Determine the [x, y] coordinate at the center of the cell enclosing the given text.  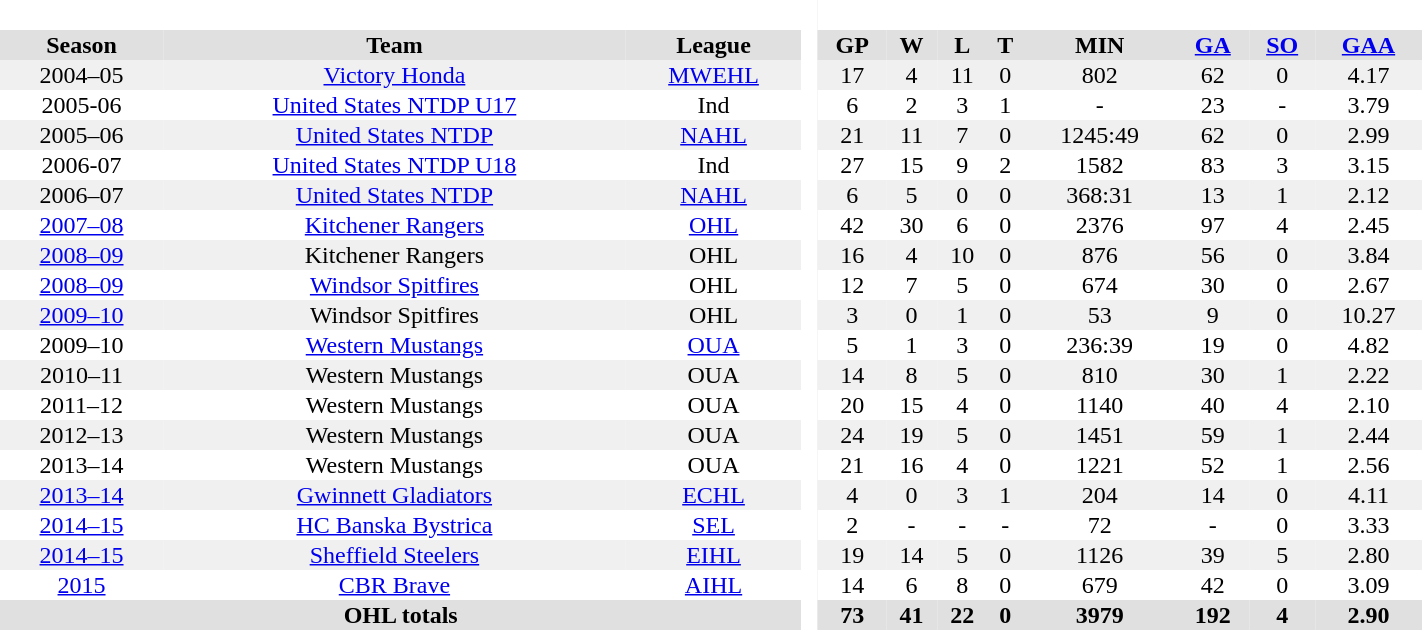
802 [1100, 75]
4.11 [1368, 495]
2015 [82, 585]
Team [394, 45]
T [1005, 45]
2006-07 [82, 165]
10 [962, 255]
12 [852, 285]
1451 [1100, 435]
1245:49 [1100, 135]
40 [1212, 405]
23 [1212, 105]
2.80 [1368, 555]
2.90 [1368, 615]
192 [1212, 615]
876 [1100, 255]
810 [1100, 375]
2.56 [1368, 465]
24 [852, 435]
236:39 [1100, 345]
3979 [1100, 615]
1221 [1100, 465]
2010–11 [82, 375]
Gwinnett Gladiators [394, 495]
League [714, 45]
W [912, 45]
GA [1212, 45]
2.44 [1368, 435]
3.15 [1368, 165]
97 [1212, 225]
AIHL [714, 585]
2.67 [1368, 285]
56 [1212, 255]
2011–12 [82, 405]
39 [1212, 555]
SEL [714, 525]
2.99 [1368, 135]
2004–05 [82, 75]
MIN [1100, 45]
4.17 [1368, 75]
2.10 [1368, 405]
SO [1282, 45]
2.12 [1368, 195]
2376 [1100, 225]
22 [962, 615]
3.79 [1368, 105]
4.82 [1368, 345]
United States NTDP U17 [394, 105]
13 [1212, 195]
2005–06 [82, 135]
GP [852, 45]
3.33 [1368, 525]
1140 [1100, 405]
HC Banska Bystrica [394, 525]
2005-06 [82, 105]
59 [1212, 435]
GAA [1368, 45]
Season [82, 45]
10.27 [1368, 315]
OHL totals [400, 615]
3.84 [1368, 255]
72 [1100, 525]
2.22 [1368, 375]
2007–08 [82, 225]
204 [1100, 495]
20 [852, 405]
53 [1100, 315]
Victory Honda [394, 75]
52 [1212, 465]
368:31 [1100, 195]
1582 [1100, 165]
EIHL [714, 555]
1126 [1100, 555]
2.45 [1368, 225]
679 [1100, 585]
73 [852, 615]
United States NTDP U18 [394, 165]
41 [912, 615]
83 [1212, 165]
L [962, 45]
27 [852, 165]
ECHL [714, 495]
Sheffield Steelers [394, 555]
3.09 [1368, 585]
CBR Brave [394, 585]
MWEHL [714, 75]
17 [852, 75]
674 [1100, 285]
2006–07 [82, 195]
2012–13 [82, 435]
